Pinpoint the cell where the given text exists, returning its (x, y) midpoint coordinate. 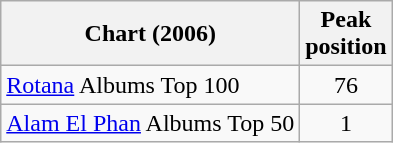
Chart (2006) (150, 34)
Peakposition (346, 34)
Alam El Phan Albums Top 50 (150, 123)
Rotana Albums Top 100 (150, 85)
76 (346, 85)
1 (346, 123)
